Return the (x, y) coordinate for the center point of the cell that contains the specified text.  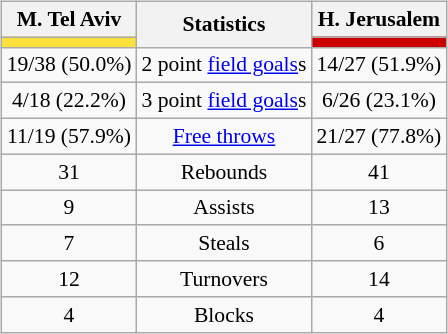
6/26 (23.1%) (378, 101)
9 (70, 208)
13 (378, 208)
H. Jerusalem (378, 19)
Free throws (224, 136)
4/18 (22.2%) (70, 101)
19/38 (50.0%) (70, 65)
Statistics (224, 24)
11/19 (57.9%) (70, 136)
Assists (224, 208)
Steals (224, 243)
6 (378, 243)
Rebounds (224, 172)
14 (378, 279)
Blocks (224, 314)
7 (70, 243)
21/27 (77.8%) (378, 136)
M. Tel Aviv (70, 19)
3 point field goalss (224, 101)
2 point field goalss (224, 65)
31 (70, 172)
12 (70, 279)
41 (378, 172)
Turnovers (224, 279)
14/27 (51.9%) (378, 65)
